Find where the given text appears and provide that cell's center as (x, y) coordinate. 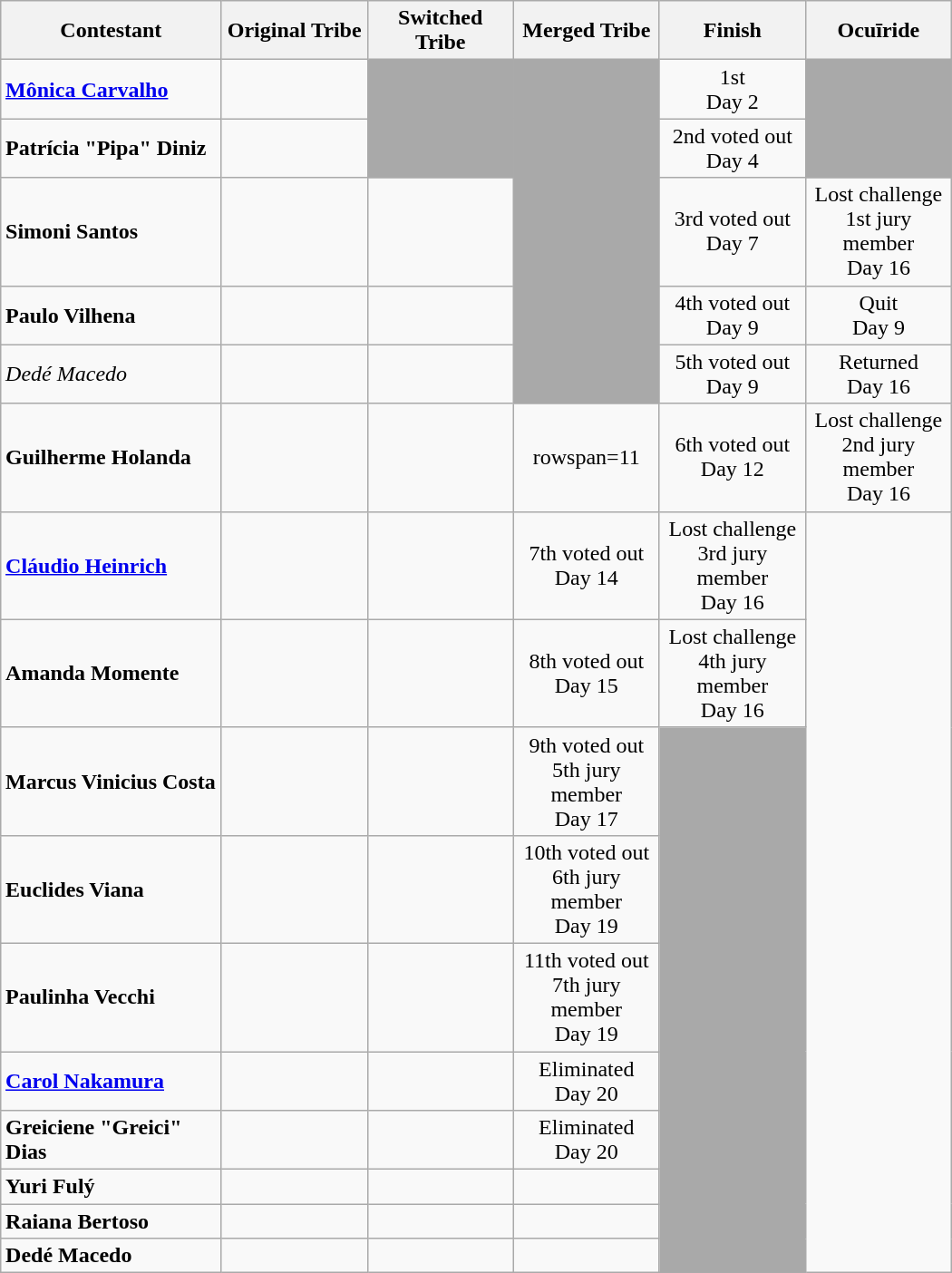
Patrícia "Pipa" Diniz (112, 149)
Lost challenge2nd jury memberDay 16 (878, 457)
rowspan=11 (586, 457)
2nd voted outDay 4 (733, 149)
Guilherme Holanda (112, 457)
11th voted out7th jury memberDay 19 (586, 997)
Paulo Vilhena (112, 316)
3rd voted outDay 7 (733, 232)
Paulinha Vecchi (112, 997)
Cláudio Heinrich (112, 566)
Yuri Fulý (112, 1187)
1st Day 2 (733, 89)
Lost challenge3rd jury memberDay 16 (733, 566)
Greiciene "Greici" Dias (112, 1141)
Contestant (112, 31)
Lost challenge4th jury memberDay 16 (733, 673)
Carol Nakamura (112, 1081)
Amanda Momente (112, 673)
ReturnedDay 16 (878, 374)
Merged Tribe (586, 31)
Marcus Vinicius Costa (112, 782)
10th voted out6th jury memberDay 19 (586, 889)
Lost challenge1st jury memberDay 16 (878, 232)
4th voted outDay 9 (733, 316)
QuitDay 9 (878, 316)
8th voted outDay 15 (586, 673)
Euclides Viana (112, 889)
Mônica Carvalho (112, 89)
9th voted out5th jury memberDay 17 (586, 782)
Simoni Santos (112, 232)
Original Tribe (294, 31)
6th voted outDay 12 (733, 457)
Raiana Bertoso (112, 1221)
Finish (733, 31)
Switched Tribe (441, 31)
Ocuīride (878, 31)
5th voted outDay 9 (733, 374)
7th voted outDay 14 (586, 566)
